Provide the [X, Y] coordinate of the cell's center where the given text is located.  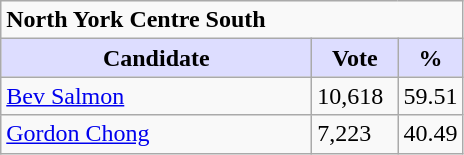
7,223 [355, 134]
Candidate [156, 58]
Bev Salmon [156, 96]
10,618 [355, 96]
40.49 [430, 134]
% [430, 58]
Vote [355, 58]
Gordon Chong [156, 134]
59.51 [430, 96]
North York Centre South [232, 20]
